Pinpoint the cell where the given text exists, returning its [x, y] midpoint coordinate. 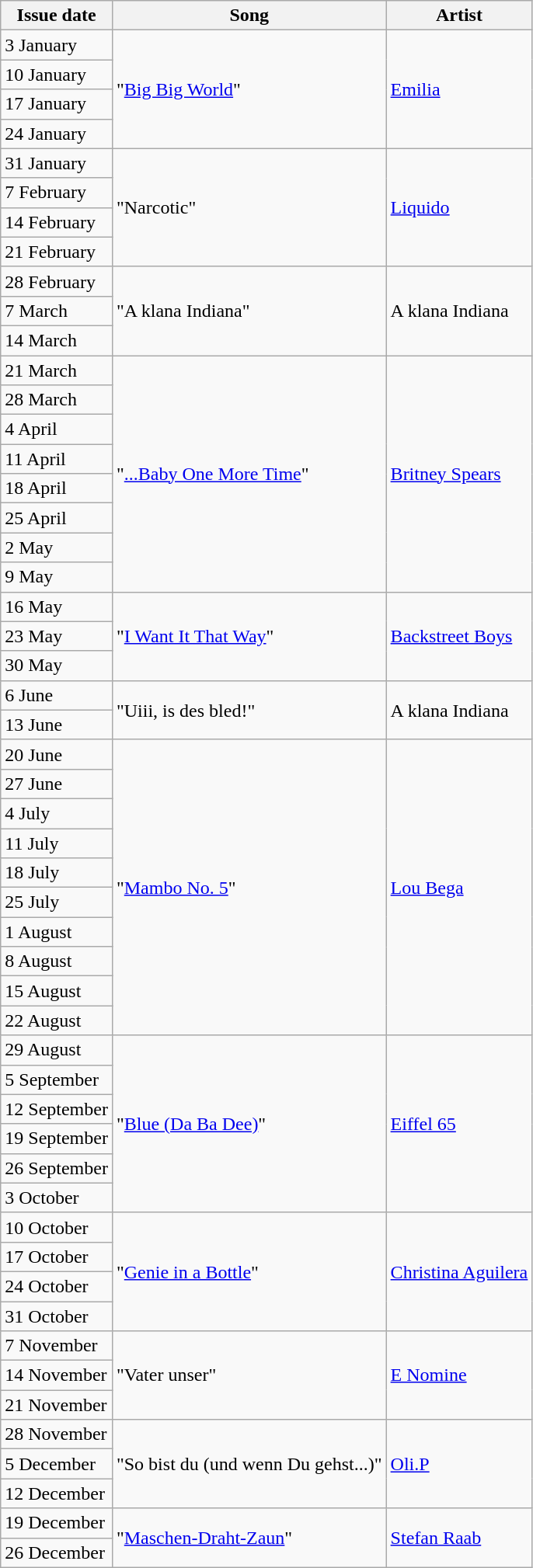
28 February [57, 281]
12 September [57, 1109]
14 March [57, 340]
Liquido [459, 207]
7 February [57, 193]
8 August [57, 961]
"Uiii, is des bled!" [249, 710]
19 September [57, 1139]
30 May [57, 666]
24 January [57, 134]
"Maschen-Draht-Zaun" [249, 1538]
"So bist du (und wenn Du gehst...)" [249, 1464]
23 May [57, 636]
11 April [57, 459]
Lou Bega [459, 887]
27 June [57, 784]
5 December [57, 1464]
16 May [57, 607]
21 February [57, 252]
29 August [57, 1050]
"Blue (Da Ba Dee)" [249, 1124]
1 August [57, 932]
7 November [57, 1346]
Britney Spears [459, 474]
20 June [57, 754]
24 October [57, 1286]
25 April [57, 518]
14 November [57, 1375]
17 January [57, 104]
Backstreet Boys [459, 636]
3 January [57, 45]
25 July [57, 902]
Christina Aguilera [459, 1271]
31 October [57, 1316]
17 October [57, 1257]
"Mambo No. 5" [249, 887]
31 January [57, 163]
Artist [459, 16]
"Big Big World" [249, 89]
10 January [57, 75]
14 February [57, 222]
18 April [57, 488]
26 December [57, 1552]
"...Baby One More Time" [249, 474]
Oli.P [459, 1464]
2 May [57, 548]
Emilia [459, 89]
28 November [57, 1434]
21 March [57, 370]
E Nomine [459, 1375]
19 December [57, 1523]
18 July [57, 873]
6 June [57, 695]
"A klana Indiana" [249, 311]
Eiffel 65 [459, 1124]
3 October [57, 1198]
9 May [57, 577]
22 August [57, 1020]
28 March [57, 400]
26 September [57, 1168]
21 November [57, 1405]
11 July [57, 843]
"Genie in a Bottle" [249, 1271]
"Vater unser" [249, 1375]
Stefan Raab [459, 1538]
"I Want It That Way" [249, 636]
Song [249, 16]
"Narcotic" [249, 207]
13 June [57, 725]
4 April [57, 429]
Issue date [57, 16]
15 August [57, 991]
4 July [57, 813]
10 October [57, 1227]
7 March [57, 311]
5 September [57, 1080]
12 December [57, 1493]
